Extract the [X, Y] coordinate from the center of the cell holding the provided text.  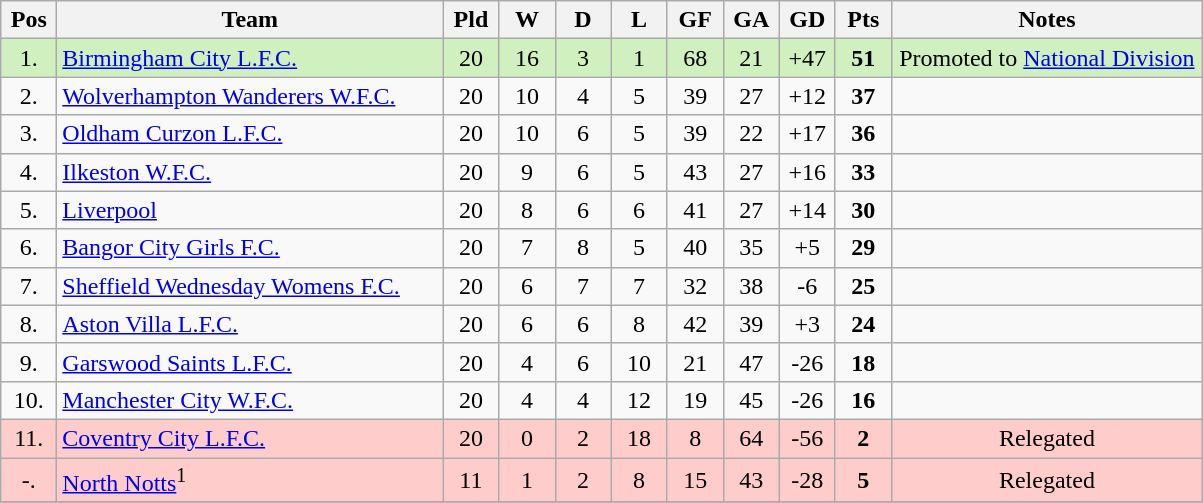
19 [695, 400]
11 [471, 480]
10. [29, 400]
-28 [807, 480]
-6 [807, 286]
0 [527, 438]
1. [29, 58]
Pos [29, 20]
-. [29, 480]
+47 [807, 58]
GA [751, 20]
64 [751, 438]
51 [863, 58]
+14 [807, 210]
11. [29, 438]
7. [29, 286]
Promoted to National Division [1046, 58]
5. [29, 210]
Ilkeston W.F.C. [250, 172]
Coventry City L.F.C. [250, 438]
Garswood Saints L.F.C. [250, 362]
Liverpool [250, 210]
-56 [807, 438]
32 [695, 286]
Manchester City W.F.C. [250, 400]
12 [639, 400]
42 [695, 324]
3. [29, 134]
Bangor City Girls F.C. [250, 248]
North Notts1 [250, 480]
3 [583, 58]
D [583, 20]
40 [695, 248]
9. [29, 362]
Pld [471, 20]
Birmingham City L.F.C. [250, 58]
22 [751, 134]
+17 [807, 134]
47 [751, 362]
45 [751, 400]
41 [695, 210]
36 [863, 134]
30 [863, 210]
Sheffield Wednesday Womens F.C. [250, 286]
Team [250, 20]
L [639, 20]
GF [695, 20]
8. [29, 324]
37 [863, 96]
33 [863, 172]
GD [807, 20]
Wolverhampton Wanderers W.F.C. [250, 96]
6. [29, 248]
29 [863, 248]
15 [695, 480]
4. [29, 172]
25 [863, 286]
Pts [863, 20]
35 [751, 248]
+12 [807, 96]
Notes [1046, 20]
9 [527, 172]
+16 [807, 172]
38 [751, 286]
W [527, 20]
24 [863, 324]
2. [29, 96]
68 [695, 58]
Aston Villa L.F.C. [250, 324]
+5 [807, 248]
+3 [807, 324]
Oldham Curzon L.F.C. [250, 134]
